Find where the given text appears and provide that cell's center as (x, y) coordinate. 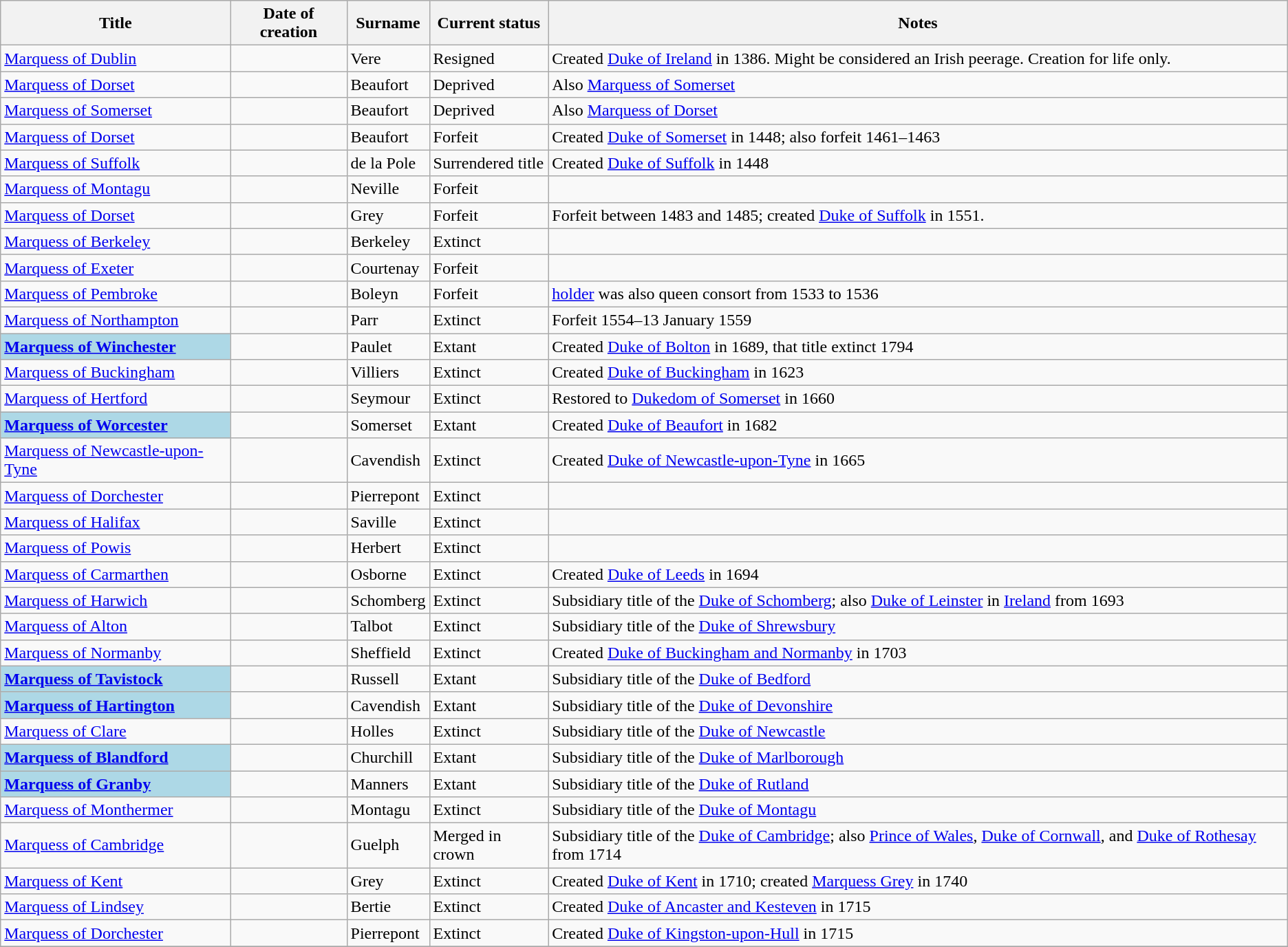
Marquess of Powis (116, 548)
Created Duke of Bolton in 1689, that title extinct 1794 (918, 346)
Created Duke of Buckingham and Normanby in 1703 (918, 653)
Forfeit between 1483 and 1485; created Duke of Suffolk in 1551. (918, 215)
Created Duke of Ancaster and Kesteven in 1715 (918, 907)
Talbot (388, 627)
Churchill (388, 757)
Created Duke of Newcastle-upon-Tyne in 1665 (918, 461)
Surrendered title (489, 163)
Restored to Dukedom of Somerset in 1660 (918, 399)
Marquess of Cambridge (116, 846)
Somerset (388, 425)
Subsidiary title of the Duke of Devonshire (918, 705)
Marquess of Somerset (116, 111)
Marquess of Berkeley (116, 241)
Marquess of Granby (116, 783)
Marquess of Dublin (116, 58)
Marquess of Halifax (116, 522)
Courtenay (388, 268)
Marquess of Tavistock (116, 679)
Vere (388, 58)
Created Duke of Somerset in 1448; also forfeit 1461–1463 (918, 137)
Created Duke of Kingston-upon-Hull in 1715 (918, 933)
Berkeley (388, 241)
Marquess of Carmarthen (116, 574)
Marquess of Hertford (116, 399)
Marquess of Clare (116, 731)
Marquess of Suffolk (116, 163)
Schomberg (388, 600)
Subsidiary title of the Duke of Marlborough (918, 757)
Subsidiary title of the Duke of Rutland (918, 783)
Merged in crown (489, 846)
Herbert (388, 548)
Seymour (388, 399)
Created Duke of Buckingham in 1623 (918, 373)
Bertie (388, 907)
Montagu (388, 810)
Subsidiary title of the Duke of Schomberg; also Duke of Leinster in Ireland from 1693 (918, 600)
Subsidiary title of the Duke of Shrewsbury (918, 627)
Russell (388, 679)
Surname (388, 23)
Marquess of Blandford (116, 757)
Marquess of Monthermer (116, 810)
Date of creation (289, 23)
Parr (388, 320)
Marquess of Newcastle-upon-Tyne (116, 461)
Marquess of Pembroke (116, 294)
Marquess of Buckingham (116, 373)
Guelph (388, 846)
Osborne (388, 574)
Neville (388, 189)
Paulet (388, 346)
Created Duke of Suffolk in 1448 (918, 163)
Marquess of Northampton (116, 320)
Villiers (388, 373)
Marquess of Alton (116, 627)
Resigned (489, 58)
Created Duke of Leeds in 1694 (918, 574)
Current status (489, 23)
holder was also queen consort from 1533 to 1536 (918, 294)
Marquess of Exeter (116, 268)
Sheffield (388, 653)
Also Marquess of Somerset (918, 85)
Marquess of Harwich (116, 600)
Title (116, 23)
Marquess of Normanby (116, 653)
Saville (388, 522)
Forfeit 1554–13 January 1559 (918, 320)
Holles (388, 731)
Subsidiary title of the Duke of Bedford (918, 679)
Created Duke of Beaufort in 1682 (918, 425)
Manners (388, 783)
Created Duke of Ireland in 1386. Might be considered an Irish peerage. Creation for life only. (918, 58)
de la Pole (388, 163)
Created Duke of Kent in 1710; created Marquess Grey in 1740 (918, 881)
Marquess of Winchester (116, 346)
Boleyn (388, 294)
Marquess of Montagu (116, 189)
Subsidiary title of the Duke of Montagu (918, 810)
Notes (918, 23)
Marquess of Hartington (116, 705)
Subsidiary title of the Duke of Newcastle (918, 731)
Marquess of Worcester (116, 425)
Also Marquess of Dorset (918, 111)
Subsidiary title of the Duke of Cambridge; also Prince of Wales, Duke of Cornwall, and Duke of Rothesay from 1714 (918, 846)
Marquess of Lindsey (116, 907)
Marquess of Kent (116, 881)
